Search for the cell housing the specified text and yield its [X, Y] center coordinate. 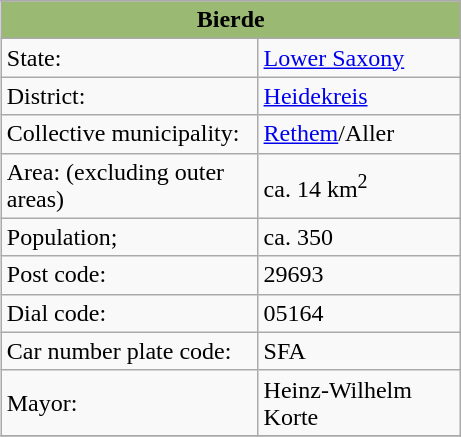
Car number plate code: [130, 351]
ca. 14 km2 [359, 186]
Mayor: [130, 402]
State: [130, 58]
Rethem/Aller [359, 134]
Area: (excluding outer areas) [130, 186]
05164 [359, 313]
Heidekreis [359, 96]
Bierde [230, 20]
SFA [359, 351]
Population; [130, 237]
Collective municipality: [130, 134]
Lower Saxony [359, 58]
ca. 350 [359, 237]
Dial code: [130, 313]
District: [130, 96]
Heinz-Wilhelm Korte [359, 402]
Post code: [130, 275]
29693 [359, 275]
